Determine the (x, y) coordinate at the center of the cell enclosing the given text.  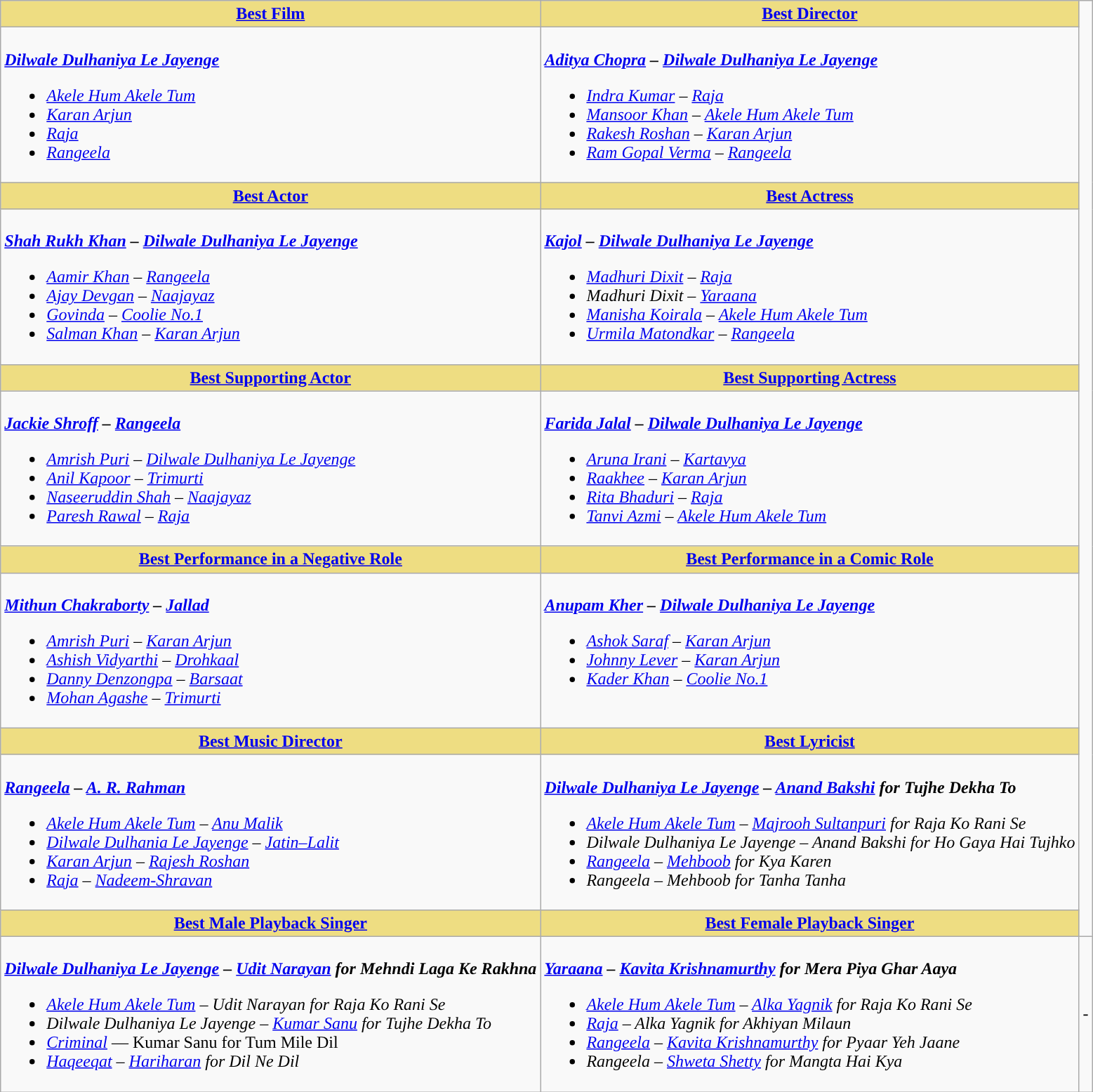
Dilwale Dulhaniya Le Jayenge Akele Hum Akele TumKaran ArjunRajaRangeela (271, 105)
Best Music Director (271, 741)
Best Actor (271, 196)
Best Performance in a Comic Role (810, 559)
Rangeela – A. R. Rahman Akele Hum Akele Tum – Anu MalikDilwale Dulhania Le Jayenge – Jatin–LalitKaran Arjun – Rajesh RoshanRaja – Nadeem-Shravan (271, 832)
Best Director (810, 14)
Jackie Shroff – Rangeela Amrish Puri – Dilwale Dulhaniya Le JayengeAnil Kapoor – TrimurtiNaseeruddin Shah – NaajayazParesh Rawal – Raja (271, 469)
Mithun Chakraborty – Jallad Amrish Puri – Karan ArjunAshish Vidyarthi – DrohkaalDanny Denzongpa – BarsaatMohan Agashe – Trimurti (271, 650)
Best Performance in a Negative Role (271, 559)
Best Male Playback Singer (271, 923)
Shah Rukh Khan – Dilwale Dulhaniya Le Jayenge Aamir Khan – RangeelaAjay Devgan – NaajayazGovinda – Coolie No.1Salman Khan – Karan Arjun (271, 286)
Farida Jalal – Dilwale Dulhaniya Le Jayenge Aruna Irani – KartavyaRaakhee – Karan ArjunRita Bhaduri – RajaTanvi Azmi – Akele Hum Akele Tum (810, 469)
Best Lyricist (810, 741)
Best Actress (810, 196)
Best Supporting Actor (271, 378)
Anupam Kher – Dilwale Dulhaniya Le Jayenge Ashok Saraf – Karan ArjunJohnny Lever – Karan ArjunKader Khan – Coolie No.1 (810, 650)
Best Female Playback Singer (810, 923)
- (1085, 1013)
Best Supporting Actress (810, 378)
Kajol – Dilwale Dulhaniya Le Jayenge Madhuri Dixit – RajaMadhuri Dixit – YaraanaManisha Koirala – Akele Hum Akele TumUrmila Matondkar – Rangeela (810, 286)
Best Film (271, 14)
